Determine the (x, y) coordinate at the center of the cell enclosing the given text.  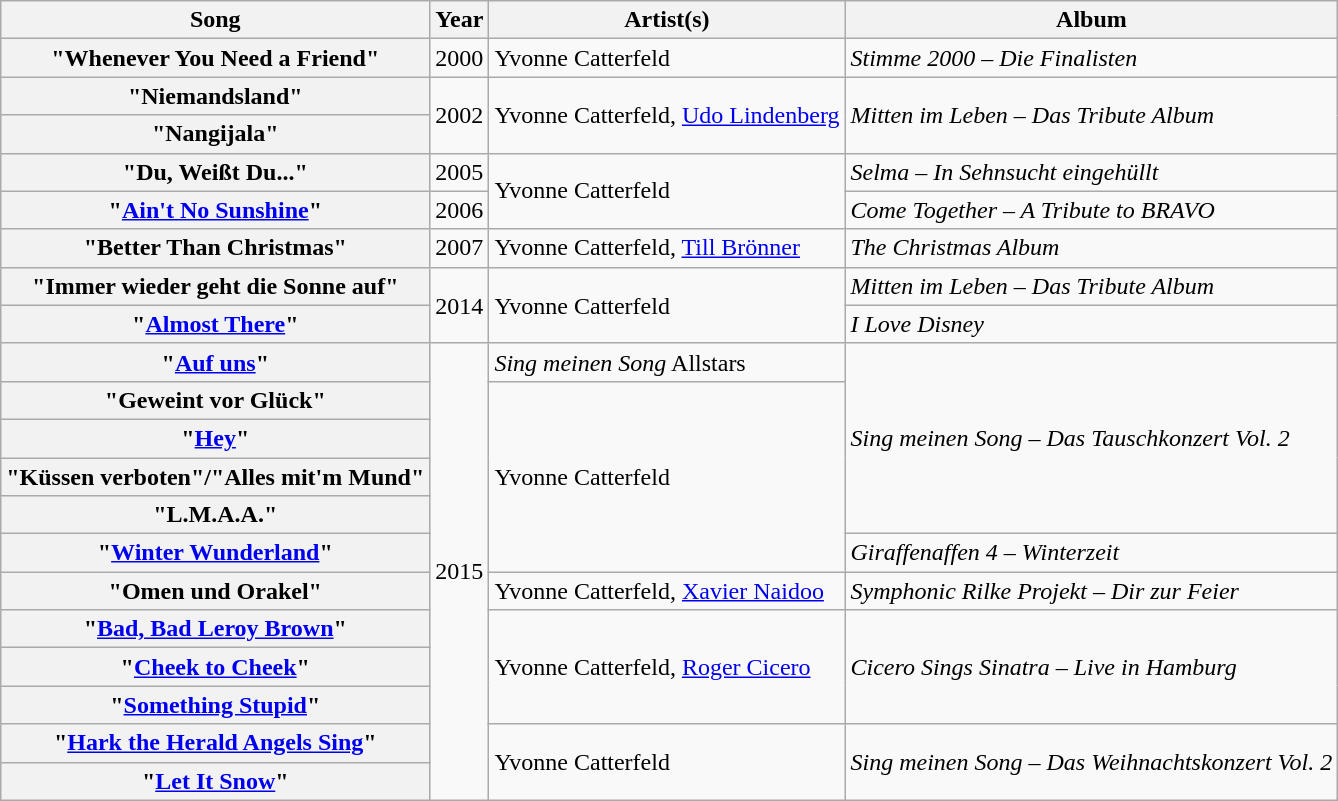
2007 (460, 248)
"Winter Wunderland" (216, 553)
I Love Disney (1092, 324)
"Almost There" (216, 324)
"Ain't No Sunshine" (216, 210)
"Let It Snow" (216, 781)
2014 (460, 305)
2006 (460, 210)
"Cheek to Cheek" (216, 667)
"Immer wieder geht die Sonne auf" (216, 286)
Sing meinen Song – Das Tauschkonzert Vol. 2 (1092, 438)
Artist(s) (667, 20)
"Hark the Herald Angels Sing" (216, 743)
2005 (460, 172)
Symphonic Rilke Projekt – Dir zur Feier (1092, 591)
"Niemandsland" (216, 96)
"Something Stupid" (216, 705)
Song (216, 20)
"Geweint vor Glück" (216, 400)
2002 (460, 115)
Sing meinen Song – Das Weihnachtskonzert Vol. 2 (1092, 762)
"Omen und Orakel" (216, 591)
"Nangijala" (216, 134)
"Auf uns" (216, 362)
Year (460, 20)
Album (1092, 20)
2015 (460, 572)
"L.M.A.A." (216, 515)
"Whenever You Need a Friend" (216, 58)
"Küssen verboten"/"Alles mit'm Mund" (216, 477)
2000 (460, 58)
Sing meinen Song Allstars (667, 362)
Cicero Sings Sinatra – Live in Hamburg (1092, 667)
Yvonne Catterfeld, Roger Cicero (667, 667)
Yvonne Catterfeld, Xavier Naidoo (667, 591)
"Better Than Christmas" (216, 248)
Stimme 2000 – Die Finalisten (1092, 58)
Come Together – A Tribute to BRAVO (1092, 210)
Selma – In Sehnsucht eingehüllt (1092, 172)
Yvonne Catterfeld, Till Brönner (667, 248)
The Christmas Album (1092, 248)
"Du, Weißt Du..." (216, 172)
Giraffenaffen 4 – Winterzeit (1092, 553)
"Hey" (216, 438)
Yvonne Catterfeld, Udo Lindenberg (667, 115)
"Bad, Bad Leroy Brown" (216, 629)
